Locate the cell with the specified text and output its [X, Y] center coordinate. 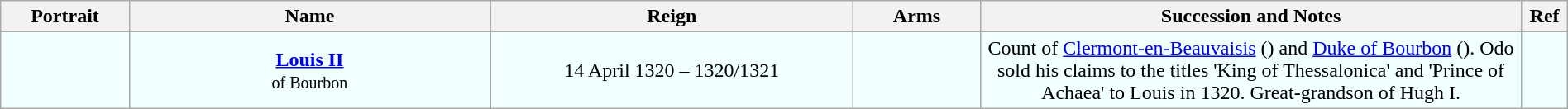
Name [309, 17]
Portrait [65, 17]
Reign [672, 17]
Louis IIof Bourbon [309, 70]
Succession and Notes [1250, 17]
Arms [916, 17]
Ref [1545, 17]
14 April 1320 – 1320/1321 [672, 70]
